Determine the (x, y) coordinate at the center of the cell enclosing the given text.  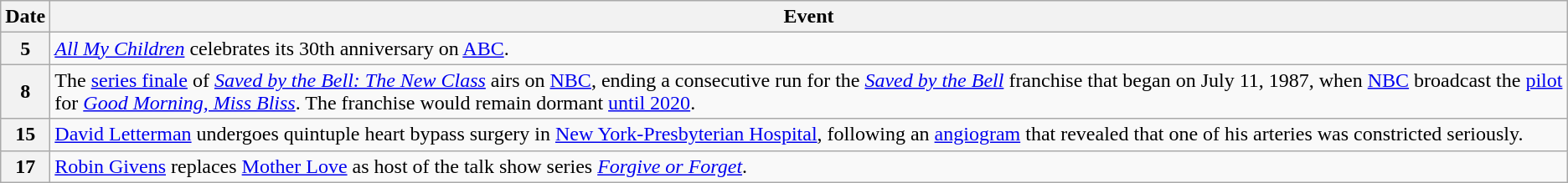
8 (25, 92)
Event (809, 17)
Robin Givens replaces Mother Love as host of the talk show series Forgive or Forget. (809, 166)
All My Children celebrates its 30th anniversary on ABC. (809, 48)
Date (25, 17)
17 (25, 166)
15 (25, 135)
5 (25, 48)
